Identify which cell holds the provided text, then report its [x, y] central coordinate. 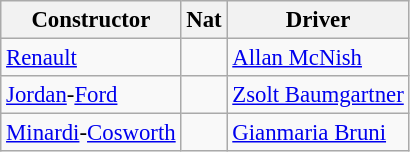
Driver [318, 20]
Gianmaria Bruni [318, 133]
Renault [91, 58]
Nat [204, 20]
Minardi-Cosworth [91, 133]
Constructor [91, 20]
Zsolt Baumgartner [318, 95]
Jordan-Ford [91, 95]
Allan McNish [318, 58]
